From the cell containing the given text, extract its center point as [X, Y] coordinate. 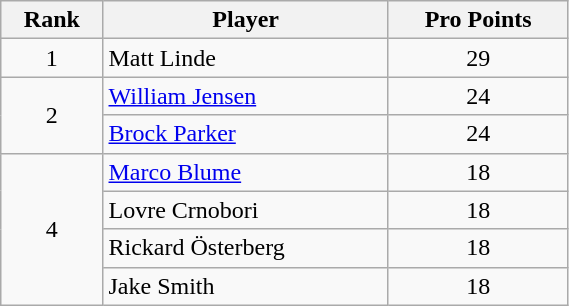
Marco Blume [246, 172]
Rank [52, 20]
1 [52, 58]
William Jensen [246, 96]
Pro Points [478, 20]
2 [52, 115]
Rickard Österberg [246, 248]
Lovre Crnobori [246, 210]
Brock Parker [246, 134]
29 [478, 58]
4 [52, 229]
Matt Linde [246, 58]
Jake Smith [246, 286]
Player [246, 20]
